For the text-containing cell, return its midpoint in (X, Y) coordinate format. 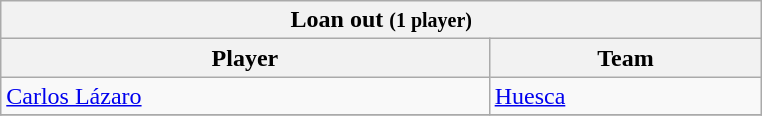
Team (626, 58)
Huesca (626, 96)
Carlos Lázaro (245, 96)
Player (245, 58)
Loan out (1 player) (382, 20)
